Provide the [x, y] coordinate of the cell's center where the given text is located.  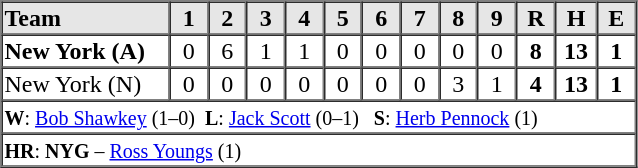
H [576, 18]
Team [86, 18]
W: Bob Shawkey (1–0) L: Jack Scott (0–1) S: Herb Pennock (1) [319, 116]
2 [228, 18]
HR: NYG – Ross Youngs (1) [319, 150]
E [616, 18]
9 [498, 18]
R [536, 18]
New York (A) [86, 50]
5 [342, 18]
7 [420, 18]
New York (N) [86, 84]
